Extract the [x, y] coordinate from the center of the cell holding the provided text.  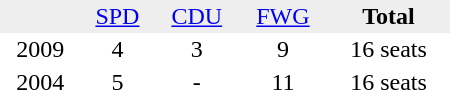
4 [117, 50]
3 [197, 50]
9 [283, 50]
2009 [40, 50]
Total [388, 16]
FWG [283, 16]
SPD [117, 16]
16 seats [388, 50]
CDU [197, 16]
